Scan for the cell matching the given text and deliver its [x, y] coordinate at center. 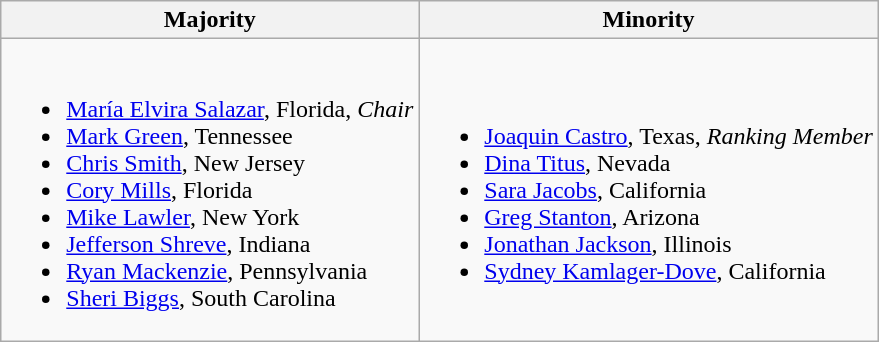
Majority [210, 20]
Minority [649, 20]
